Output the (x, y) coordinate of the center of the cell containing the given text.  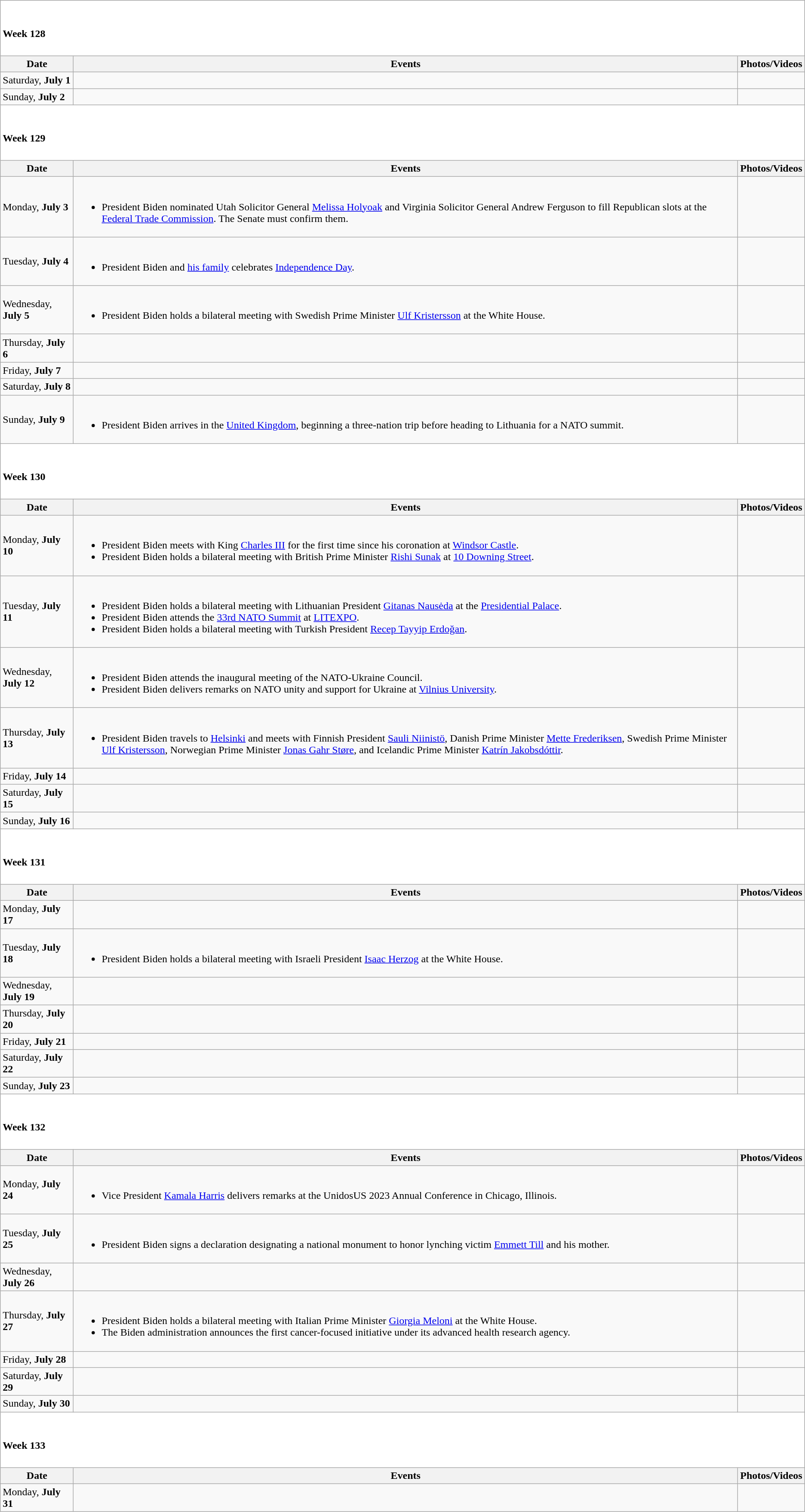
Tuesday, July 4 (37, 262)
Sunday, July 2 (37, 97)
Sunday, July 9 (37, 419)
Sunday, July 23 (37, 1086)
Wednesday, July 12 (37, 677)
Thursday, July 6 (37, 348)
Saturday, July 22 (37, 1063)
Thursday, July 13 (37, 738)
President Biden arrives in the United Kingdom, beginning a three-nation trip before heading to Lithuania for a NATO summit. (406, 419)
Week 130 (402, 471)
Monday, July 17 (37, 915)
Thursday, July 27 (37, 1321)
President Biden holds a bilateral meeting with Swedish Prime Minister Ulf Kristersson at the White House. (406, 310)
Friday, July 21 (37, 1041)
Saturday, July 29 (37, 1382)
Thursday, July 20 (37, 1019)
Friday, July 14 (37, 776)
Saturday, July 1 (37, 80)
Monday, July 3 (37, 207)
Week 132 (402, 1122)
Wednesday, July 19 (37, 991)
Tuesday, July 18 (37, 952)
President Biden holds a bilateral meeting with Israeli President Isaac Herzog at the White House. (406, 952)
Friday, July 7 (37, 370)
Tuesday, July 11 (37, 612)
Saturday, July 15 (37, 798)
Monday, July 10 (37, 545)
Wednesday, July 26 (37, 1277)
President Biden signs a declaration designating a national monument to honor lynching victim Emmett Till and his mother. (406, 1239)
Week 131 (402, 857)
Saturday, July 8 (37, 387)
Week 129 (402, 132)
Monday, July 31 (37, 1498)
Sunday, July 30 (37, 1404)
Vice President Kamala Harris delivers remarks at the UnidosUS 2023 Annual Conference in Chicago, Illinois. (406, 1190)
Sunday, July 16 (37, 820)
Monday, July 24 (37, 1190)
Tuesday, July 25 (37, 1239)
President Biden and his family celebrates Independence Day. (406, 262)
Wednesday, July 5 (37, 310)
Friday, July 28 (37, 1359)
Week 128 (402, 28)
Week 133 (402, 1439)
